Extract the [x, y] coordinate from the center of the cell holding the provided text.  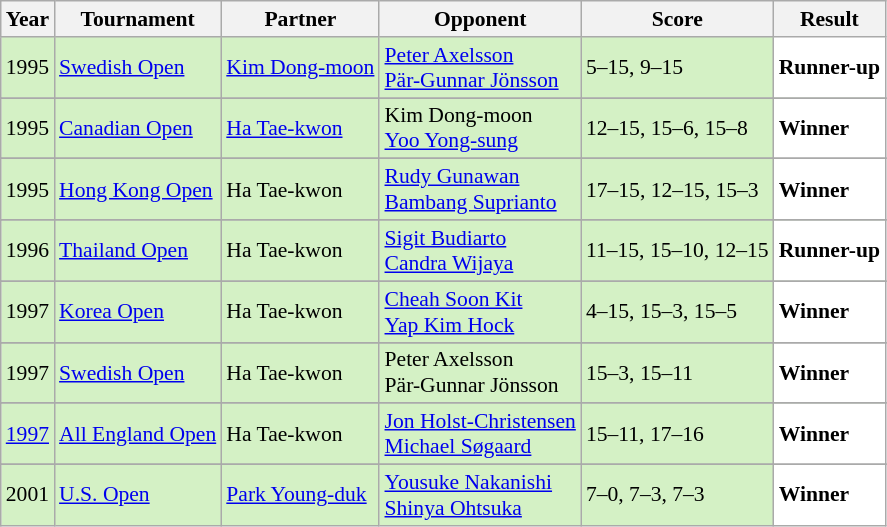
Kim Dong-moon Yoo Yong-sung [480, 128]
Hong Kong Open [138, 190]
Thailand Open [138, 250]
Partner [300, 19]
4–15, 15–3, 15–5 [678, 312]
Sigit Budiarto Candra Wijaya [480, 250]
Rudy Gunawan Bambang Suprianto [480, 190]
All England Open [138, 434]
U.S. Open [138, 496]
2001 [28, 496]
Opponent [480, 19]
Tournament [138, 19]
12–15, 15–6, 15–8 [678, 128]
Park Young-duk [300, 496]
1996 [28, 250]
Cheah Soon Kit Yap Kim Hock [480, 312]
Year [28, 19]
Score [678, 19]
11–15, 15–10, 12–15 [678, 250]
Canadian Open [138, 128]
Kim Dong-moon [300, 68]
15–3, 15–11 [678, 372]
5–15, 9–15 [678, 68]
Result [830, 19]
17–15, 12–15, 15–3 [678, 190]
Jon Holst-Christensen Michael Søgaard [480, 434]
7–0, 7–3, 7–3 [678, 496]
Korea Open [138, 312]
15–11, 17–16 [678, 434]
Yousuke Nakanishi Shinya Ohtsuka [480, 496]
